Provide the [X, Y] coordinate of the cell's center where the given text is located.  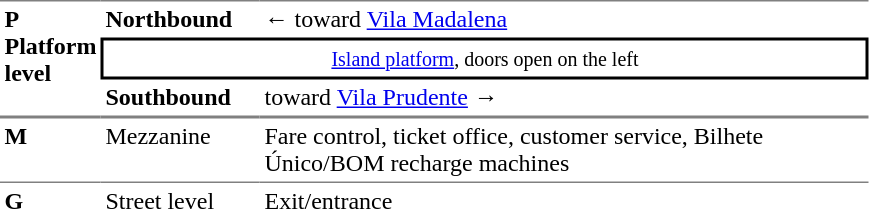
PPlatform level [50, 58]
Mezzanine [180, 149]
← toward Vila Madalena [564, 19]
Fare control, ticket office, customer service, Bilhete Único/BOM recharge machines [564, 149]
Island platform, doors open on the left [485, 59]
toward Vila Prudente → [564, 99]
Southbound [180, 99]
Northbound [180, 19]
M [50, 149]
